Identify which cell holds the provided text, then report its (x, y) central coordinate. 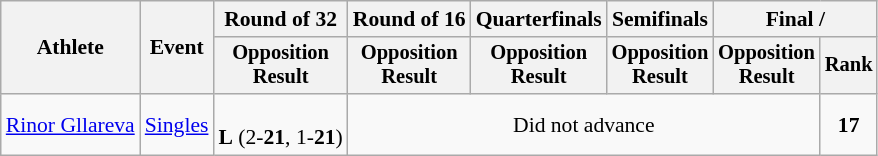
Singles (177, 124)
17 (849, 124)
Athlete (70, 48)
Final / (795, 19)
Round of 32 (280, 19)
Did not advance (584, 124)
Quarterfinals (539, 19)
Rinor Gllareva (70, 124)
Round of 16 (410, 19)
Rank (849, 66)
Event (177, 48)
L (2-21, 1-21) (280, 124)
Semifinals (660, 19)
